Capture the cell that displays the provided text and extract its (X, Y) central coordinate. 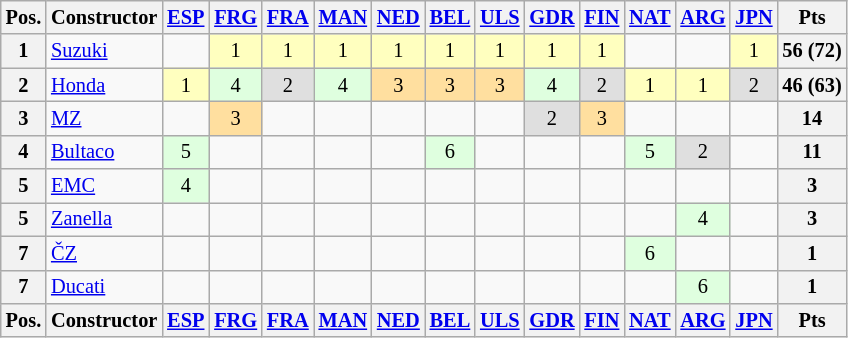
ČZ (104, 253)
Honda (104, 85)
Suzuki (104, 51)
EMC (104, 186)
Bultaco (104, 152)
Zanella (104, 219)
Ducati (104, 287)
46 (63) (812, 85)
11 (812, 152)
56 (72) (812, 51)
14 (812, 118)
MZ (104, 118)
